Return the (x, y) coordinate for the center point of the cell that contains the specified text.  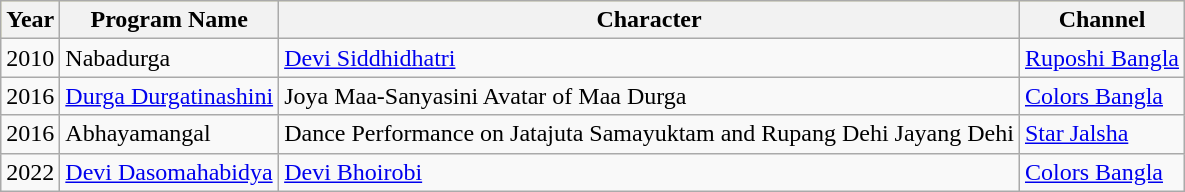
Channel (1102, 20)
Abhayamangal (170, 134)
Devi Dasomahabidya (170, 172)
Year (30, 20)
Durga Durgatinashini (170, 96)
Program Name (170, 20)
Star Jalsha (1102, 134)
Devi Bhoirobi (650, 172)
Dance Performance on Jatajuta Samayuktam and Rupang Dehi Jayang Dehi (650, 134)
Nabadurga (170, 58)
Character (650, 20)
Joya Maa-Sanyasini Avatar of Maa Durga (650, 96)
Ruposhi Bangla (1102, 58)
Devi Siddhidhatri (650, 58)
2022 (30, 172)
2010 (30, 58)
